Locate the cell with the specified text and output its [x, y] center coordinate. 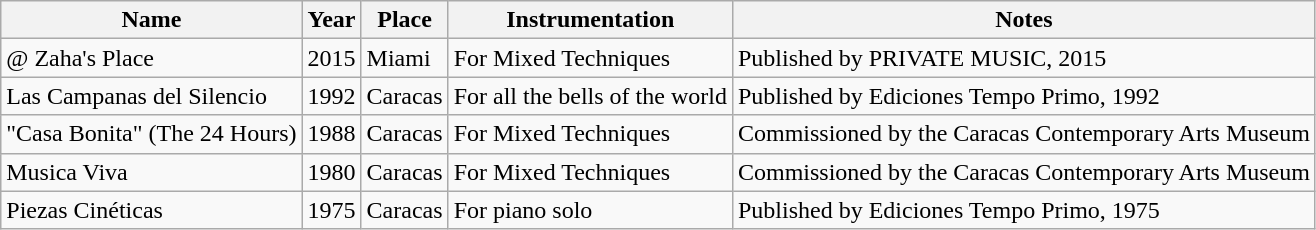
For all the bells of the world [590, 96]
1975 [332, 210]
1980 [332, 172]
@ Zaha's Place [152, 58]
Year [332, 20]
"Casa Bonita" (The 24 Hours) [152, 134]
Musica Viva [152, 172]
Place [404, 20]
Published by Ediciones Tempo Primo, 1975 [1024, 210]
Piezas Cinéticas [152, 210]
Las Campanas del Silencio [152, 96]
2015 [332, 58]
Miami [404, 58]
Instrumentation [590, 20]
For piano solo [590, 210]
1988 [332, 134]
Notes [1024, 20]
Published by Ediciones Tempo Primo, 1992 [1024, 96]
Name [152, 20]
Published by PRIVATE MUSIC, 2015 [1024, 58]
1992 [332, 96]
